From the cell containing the given text, extract its center point as (X, Y) coordinate. 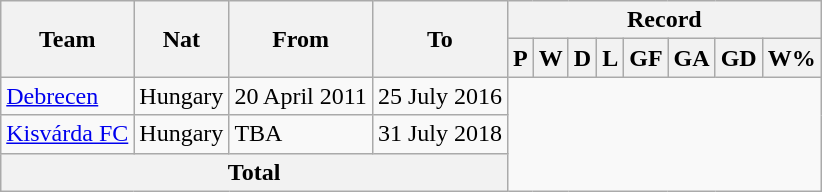
W (550, 58)
20 April 2011 (301, 96)
GF (646, 58)
From (301, 39)
Nat (182, 39)
W% (792, 58)
Total (254, 172)
Record (664, 20)
31 July 2018 (440, 134)
Kisvárda FC (68, 134)
GA (692, 58)
Debrecen (68, 96)
P (520, 58)
TBA (301, 134)
L (610, 58)
Team (68, 39)
To (440, 39)
25 July 2016 (440, 96)
D (582, 58)
GD (738, 58)
